Capture the cell that displays the provided text and extract its (X, Y) central coordinate. 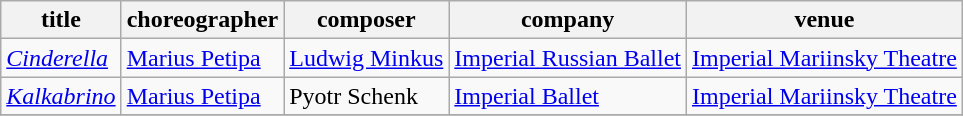
choreographer (202, 20)
Kalkabrino (61, 96)
Ludwig Minkus (366, 58)
Cinderella (61, 58)
Pyotr Schenk (366, 96)
Imperial Russian Ballet (568, 58)
Imperial Ballet (568, 96)
composer (366, 20)
title (61, 20)
venue (824, 20)
company (568, 20)
